Determine the [x, y] coordinate at the center of the cell enclosing the given text.  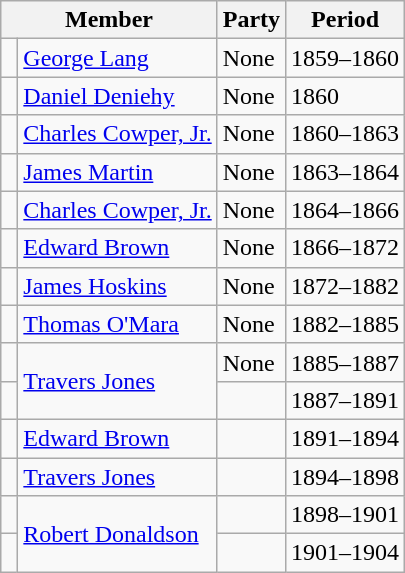
1872–1882 [346, 286]
1887–1891 [346, 400]
Party [251, 20]
James Hoskins [118, 286]
1864–1866 [346, 210]
1863–1864 [346, 172]
1866–1872 [346, 248]
1860 [346, 96]
Robert Donaldson [118, 534]
James Martin [118, 172]
Member [109, 20]
Thomas O'Mara [118, 324]
1898–1901 [346, 515]
1885–1887 [346, 362]
1891–1894 [346, 438]
Daniel Deniehy [118, 96]
1894–1898 [346, 477]
1860–1863 [346, 134]
Period [346, 20]
1859–1860 [346, 58]
1901–1904 [346, 553]
1882–1885 [346, 324]
George Lang [118, 58]
